From the cell containing the given text, extract its center point as (X, Y) coordinate. 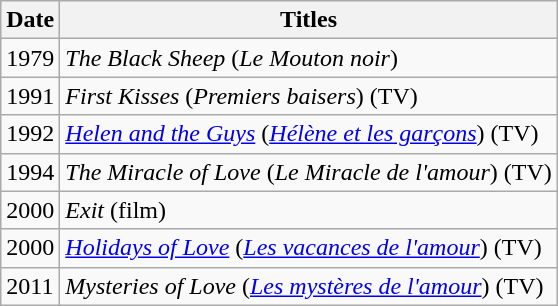
1991 (30, 96)
2011 (30, 286)
Date (30, 20)
Exit (film) (308, 210)
The Miracle of Love (Le Miracle de l'amour) (TV) (308, 172)
Holidays of Love (Les vacances de l'amour) (TV) (308, 248)
1979 (30, 58)
Titles (308, 20)
Mysteries of Love (Les mystères de l'amour) (TV) (308, 286)
1994 (30, 172)
The Black Sheep (Le Mouton noir) (308, 58)
1992 (30, 134)
Helen and the Guys (Hélène et les garçons) (TV) (308, 134)
First Kisses (Premiers baisers) (TV) (308, 96)
